Find where the given text appears and provide that cell's center as [x, y] coordinate. 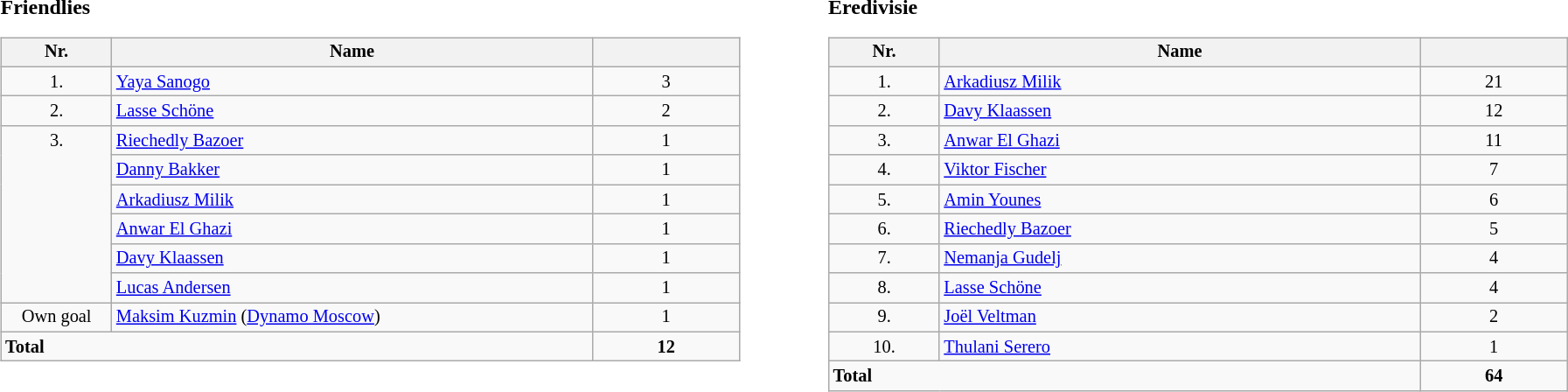
8. [885, 288]
10. [885, 346]
Lucas Andersen [352, 288]
4. [885, 170]
3 [666, 81]
11 [1494, 141]
5. [885, 199]
6. [885, 229]
5 [1494, 229]
Viktor Fischer [1179, 170]
Nemanja Gudelj [1179, 258]
64 [1494, 376]
6 [1494, 199]
Amin Younes [1179, 199]
Danny Bakker [352, 170]
Yaya Sanogo [352, 81]
Maksim Kuzmin (Dynamo Moscow) [352, 318]
Thulani Serero [1179, 346]
9. [885, 318]
Own goal [56, 318]
7. [885, 258]
Joël Veltman [1179, 318]
21 [1494, 81]
7 [1494, 170]
